From the cell containing the given text, extract its center point as [x, y] coordinate. 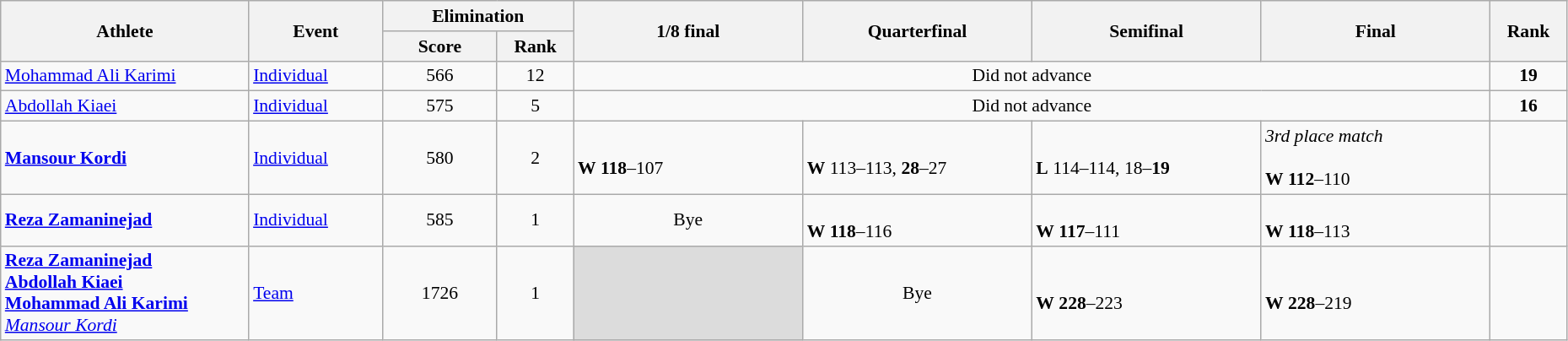
W 118–116 [918, 219]
Team [315, 293]
585 [440, 219]
3rd place matchW 112–110 [1376, 159]
1/8 final [688, 30]
Quarterfinal [918, 30]
Reza ZamaninejadAbdollah KiaeiMohammad Ali KarimiMansour Kordi [125, 293]
566 [440, 76]
Semifinal [1146, 30]
Elimination [478, 16]
2 [535, 159]
Score [440, 46]
W 118–107 [688, 159]
L 114–114, 18–19 [1146, 159]
Mohammad Ali Karimi [125, 76]
Abdollah Kiaei [125, 106]
Final [1376, 30]
W 228–223 [1146, 293]
19 [1528, 76]
Athlete [125, 30]
12 [535, 76]
Mansour Kordi [125, 159]
5 [535, 106]
W 118–113 [1376, 219]
W 113–113, 28–27 [918, 159]
W 228–219 [1376, 293]
Reza Zamaninejad [125, 219]
Event [315, 30]
575 [440, 106]
16 [1528, 106]
W 117–111 [1146, 219]
1726 [440, 293]
580 [440, 159]
